Identify which cell holds the provided text, then report its [X, Y] central coordinate. 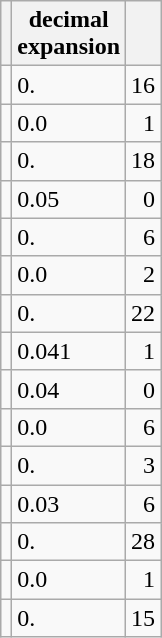
28 [144, 542]
0.05 [69, 199]
0.041 [69, 351]
15 [144, 618]
16 [144, 85]
22 [144, 313]
0.04 [69, 389]
18 [144, 161]
0.03 [69, 503]
3 [144, 465]
decimalexpansion [69, 34]
2 [144, 275]
